Search for the cell housing the specified text and yield its [x, y] center coordinate. 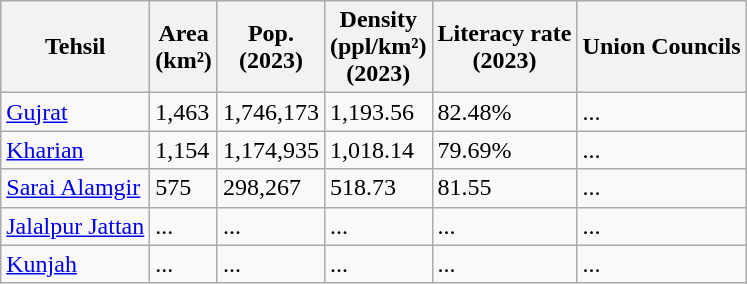
Union Councils [662, 47]
Kunjah [76, 264]
1,193.56 [378, 112]
Literacy rate(2023) [504, 47]
Kharian [76, 150]
Density(ppl/km²)(2023) [378, 47]
Tehsil [76, 47]
Pop.(2023) [270, 47]
1,018.14 [378, 150]
1,746,173 [270, 112]
1,463 [184, 112]
79.69% [504, 150]
298,267 [270, 188]
1,154 [184, 150]
Sarai Alamgir [76, 188]
82.48% [504, 112]
518.73 [378, 188]
Gujrat [76, 112]
575 [184, 188]
1,174,935 [270, 150]
Area(km²) [184, 47]
81.55 [504, 188]
Jalalpur Jattan [76, 226]
